Provide the (x, y) coordinate of the cell's center where the given text is located.  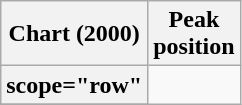
scope="row" (74, 85)
Peakposition (194, 34)
Chart (2000) (74, 34)
